Identify which cell holds the provided text, then report its (x, y) central coordinate. 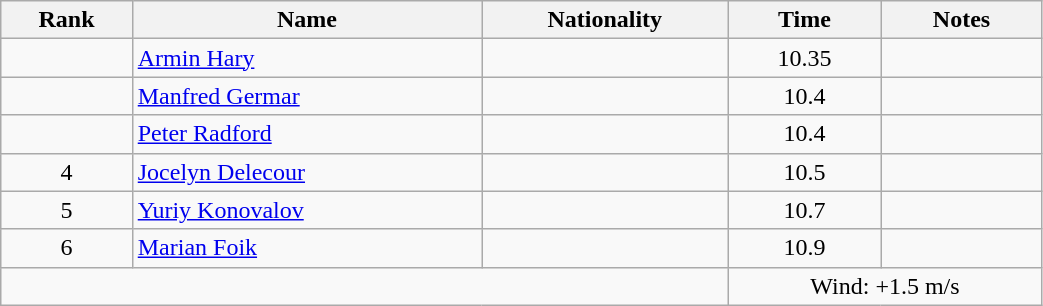
10.5 (804, 172)
Nationality (605, 20)
Jocelyn Delecour (306, 172)
Time (804, 20)
Wind: +1.5 m/s (885, 286)
Armin Hary (306, 58)
Yuriy Konovalov (306, 210)
10.35 (804, 58)
Peter Radford (306, 134)
Manfred Germar (306, 96)
10.7 (804, 210)
10.9 (804, 248)
Name (306, 20)
6 (66, 248)
4 (66, 172)
Notes (962, 20)
Rank (66, 20)
Marian Foik (306, 248)
5 (66, 210)
